Return [X, Y] of the center of cell containing provided text 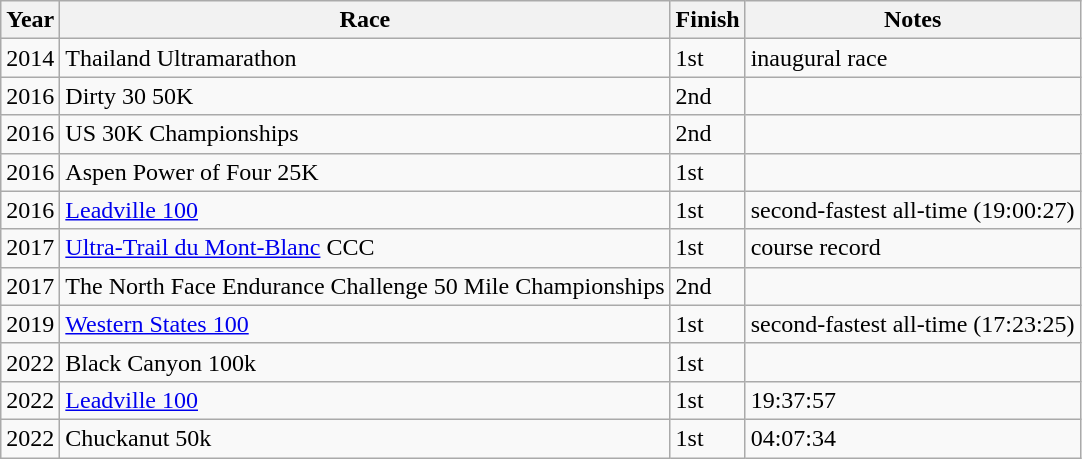
Western States 100 [365, 324]
Race [365, 20]
04:07:34 [912, 438]
Notes [912, 20]
Thailand Ultramarathon [365, 58]
US 30K Championships [365, 134]
course record [912, 248]
Chuckanut 50k [365, 438]
2019 [30, 324]
The North Face Endurance Challenge 50 Mile Championships [365, 286]
Ultra-Trail du Mont-Blanc CCC [365, 248]
Finish [708, 20]
2014 [30, 58]
Dirty 30 50K [365, 96]
second-fastest all-time (17:23:25) [912, 324]
Aspen Power of Four 25K [365, 172]
second-fastest all-time (19:00:27) [912, 210]
Black Canyon 100k [365, 362]
19:37:57 [912, 400]
Year [30, 20]
inaugural race [912, 58]
